Output the [X, Y] coordinate of the center of the cell containing the given text.  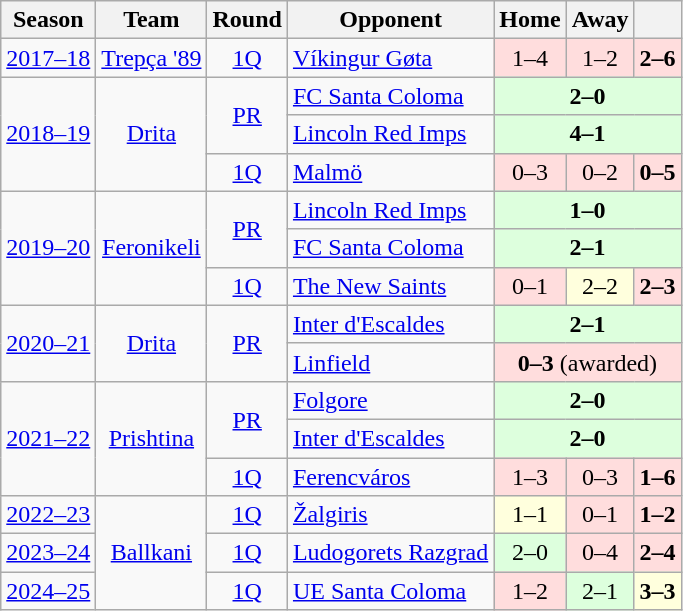
3–3 [658, 591]
1–3 [530, 477]
2–6 [658, 58]
Víkingur Gøta [390, 58]
0–4 [600, 553]
Home [530, 20]
Away [600, 20]
1–1 [530, 515]
4–1 [588, 134]
Team [152, 20]
2017–18 [48, 58]
1–0 [588, 210]
Malmö [390, 172]
2–2 [600, 286]
Linfield [390, 362]
2021–22 [48, 438]
2019–20 [48, 248]
1–4 [530, 58]
2024–25 [48, 591]
2020–21 [48, 343]
Feronikeli [152, 248]
2–4 [658, 553]
2–3 [658, 286]
Ferencváros [390, 477]
0–2 [600, 172]
2018–19 [48, 134]
2022–23 [48, 515]
0–5 [658, 172]
Folgore [390, 400]
The New Saints [390, 286]
Round [247, 20]
2023–24 [48, 553]
Ludogorets Razgrad [390, 553]
0–3 (awarded) [588, 362]
Prishtina [152, 438]
Season [48, 20]
UE Santa Coloma [390, 591]
1–6 [658, 477]
Opponent [390, 20]
Ballkani [152, 553]
Trepça '89 [152, 58]
Žalgiris [390, 515]
